Return (X, Y) of the center of cell containing provided text 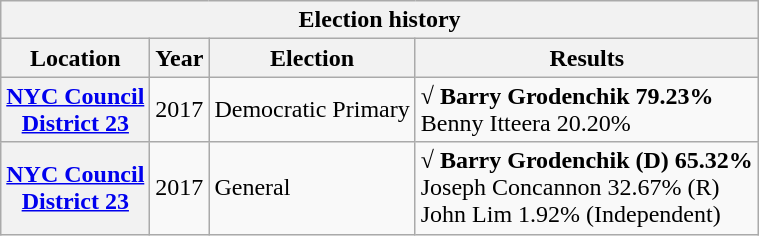
Year (180, 58)
Location (76, 58)
√ Barry Grodenchik 79.23%Benny Itteera 20.20% (586, 110)
General (312, 188)
Democratic Primary (312, 110)
Election (312, 58)
Election history (380, 20)
√ Barry Grodenchik (D) 65.32%Joseph Concannon 32.67% (R)John Lim 1.92% (Independent) (586, 188)
Results (586, 58)
